Locate the cell with the specified text and output its [X, Y] center coordinate. 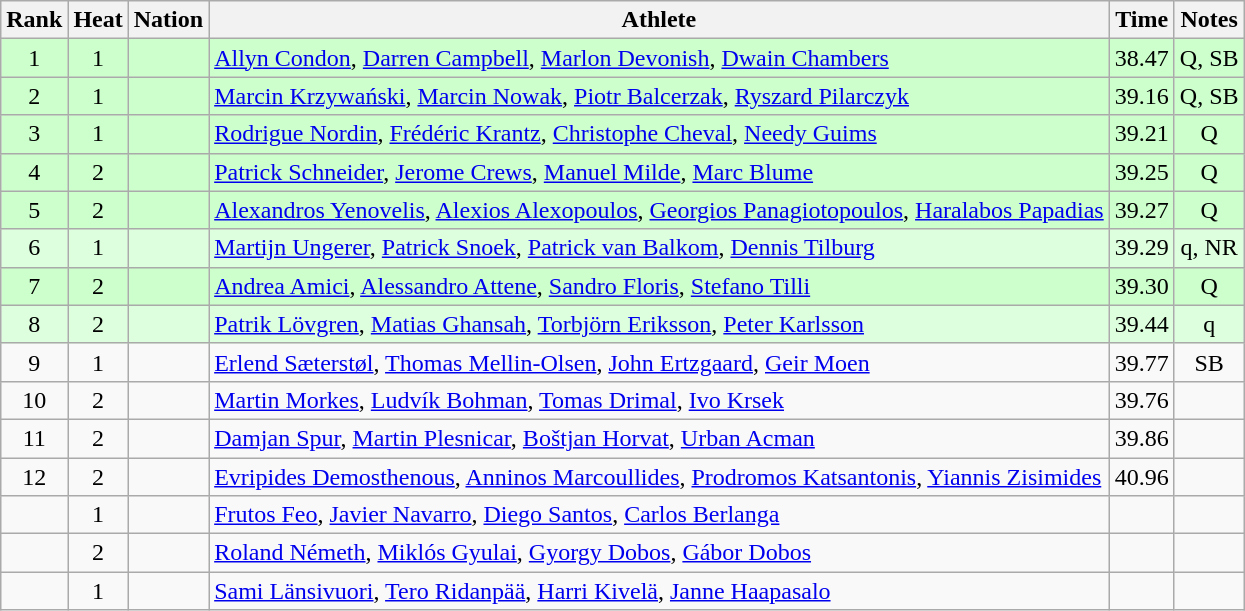
Damjan Spur, Martin Plesnicar, Boštjan Horvat, Urban Acman [660, 438]
Allyn Condon, Darren Campbell, Marlon Devonish, Dwain Chambers [660, 58]
Frutos Feo, Javier Navarro, Diego Santos, Carlos Berlanga [660, 515]
Erlend Sæterstøl, Thomas Mellin-Olsen, John Ertzgaard, Geir Moen [660, 362]
Evripides Demosthenous, Anninos Marcoullides, Prodromos Katsantonis, Yiannis Zisimides [660, 477]
4 [34, 172]
40.96 [1142, 477]
Rank [34, 20]
Athlete [660, 20]
10 [34, 400]
Patrick Schneider, Jerome Crews, Manuel Milde, Marc Blume [660, 172]
Martijn Ungerer, Patrick Snoek, Patrick van Balkom, Dennis Tilburg [660, 248]
Alexandros Yenovelis, Alexios Alexopoulos, Georgios Panagiotopoulos, Haralabos Papadias [660, 210]
39.76 [1142, 400]
3 [34, 134]
q [1209, 324]
Patrik Lövgren, Matias Ghansah, Torbjörn Eriksson, Peter Karlsson [660, 324]
39.16 [1142, 96]
Roland Németh, Miklós Gyulai, Gyorgy Dobos, Gábor Dobos [660, 553]
39.44 [1142, 324]
Nation [168, 20]
39.30 [1142, 286]
Marcin Krzywański, Marcin Nowak, Piotr Balcerzak, Ryszard Pilarczyk [660, 96]
Rodrigue Nordin, Frédéric Krantz, Christophe Cheval, Needy Guims [660, 134]
Martin Morkes, Ludvík Bohman, Tomas Drimal, Ivo Krsek [660, 400]
39.29 [1142, 248]
38.47 [1142, 58]
39.27 [1142, 210]
5 [34, 210]
Time [1142, 20]
9 [34, 362]
Heat [98, 20]
Andrea Amici, Alessandro Attene, Sandro Floris, Stefano Tilli [660, 286]
Notes [1209, 20]
6 [34, 248]
39.77 [1142, 362]
12 [34, 477]
8 [34, 324]
SB [1209, 362]
39.21 [1142, 134]
11 [34, 438]
39.86 [1142, 438]
q, NR [1209, 248]
Sami Länsivuori, Tero Ridanpää, Harri Kivelä, Janne Haapasalo [660, 591]
39.25 [1142, 172]
7 [34, 286]
